From the cell containing the given text, extract its center point as [x, y] coordinate. 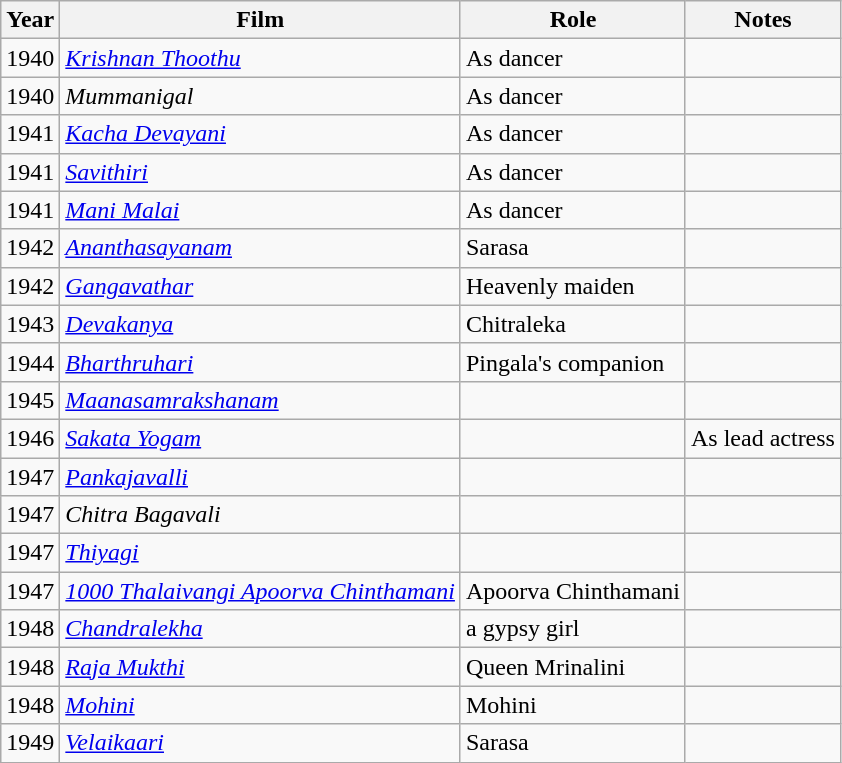
1949 [30, 743]
Ananthasayanam [260, 248]
Velaikaari [260, 743]
Krishnan Thoothu [260, 58]
Thiyagi [260, 553]
Raja Mukthi [260, 667]
Chandralekha [260, 629]
Year [30, 20]
1944 [30, 362]
Chitra Bagavali [260, 515]
As lead actress [762, 438]
Pankajavalli [260, 477]
Pingala's companion [572, 362]
Role [572, 20]
Chitraleka [572, 324]
1946 [30, 438]
1000 Thalaivangi Apoorva Chinthamani [260, 591]
1945 [30, 400]
Notes [762, 20]
Maanasamrakshanam [260, 400]
Gangavathar [260, 286]
Film [260, 20]
1943 [30, 324]
Heavenly maiden [572, 286]
Mummanigal [260, 96]
Sakata Yogam [260, 438]
a gypsy girl [572, 629]
Queen Mrinalini [572, 667]
Mani Malai [260, 210]
Savithiri [260, 172]
Bharthruhari [260, 362]
Devakanya [260, 324]
Kacha Devayani [260, 134]
Apoorva Chinthamani [572, 591]
